Detect which cell encompasses the target text, then output its [x, y] center coordinate. 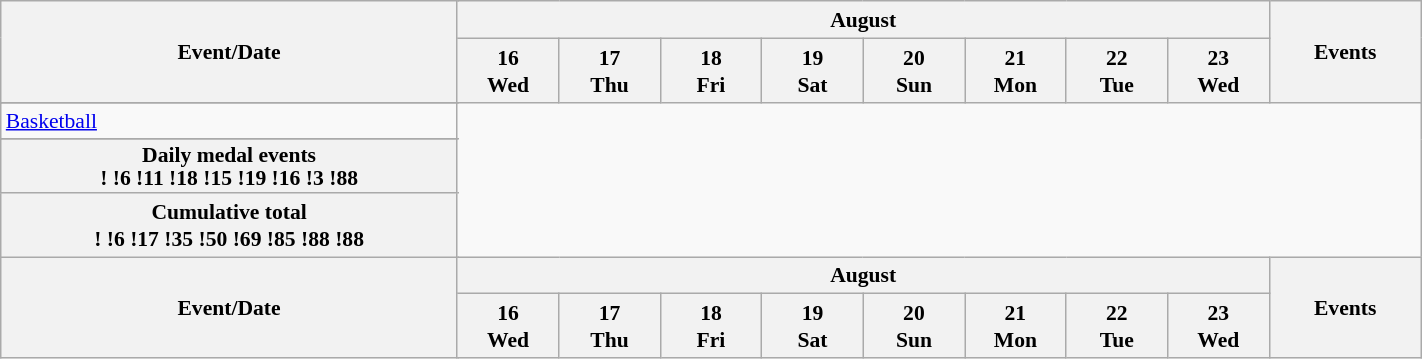
Basketball [230, 120]
Cumulative total! !6 !17 !35 !50 !69 !85 !88 !88 [230, 224]
Daily medal events! !6 !11 !18 !15 !19 !16 !3 !88 [230, 166]
